Find where the given text appears and provide that cell's center as [X, Y] coordinate. 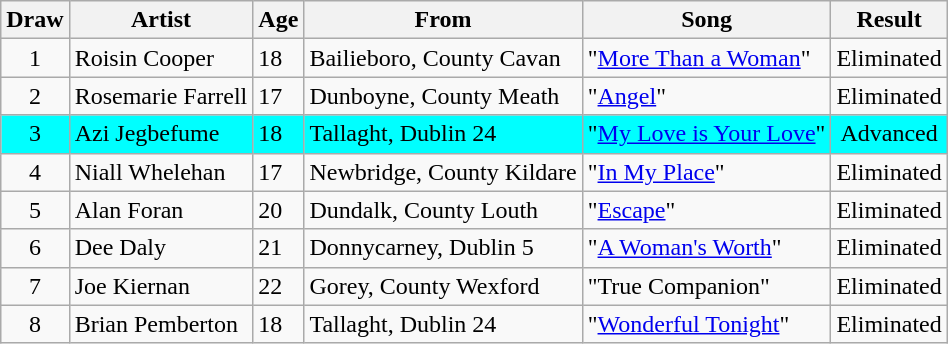
Dee Daly [161, 248]
Dundalk, County Louth [443, 210]
7 [35, 286]
20 [278, 210]
Joe Kiernan [161, 286]
Brian Pemberton [161, 324]
Rosemarie Farrell [161, 96]
1 [35, 58]
"Angel" [706, 96]
"A Woman's Worth" [706, 248]
Advanced [889, 134]
"My Love is Your Love" [706, 134]
Result [889, 20]
Draw [35, 20]
"Wonderful Tonight" [706, 324]
"More Than a Woman" [706, 58]
Age [278, 20]
Dunboyne, County Meath [443, 96]
Song [706, 20]
21 [278, 248]
2 [35, 96]
Donnycarney, Dublin 5 [443, 248]
From [443, 20]
8 [35, 324]
"Escape" [706, 210]
Bailieboro, County Cavan [443, 58]
Roisin Cooper [161, 58]
Alan Foran [161, 210]
Niall Whelehan [161, 172]
4 [35, 172]
Newbridge, County Kildare [443, 172]
6 [35, 248]
Azi Jegbefume [161, 134]
Gorey, County Wexford [443, 286]
"In My Place" [706, 172]
"True Companion" [706, 286]
Artist [161, 20]
22 [278, 286]
5 [35, 210]
3 [35, 134]
